Output the [x, y] coordinate of the center of the cell containing the given text.  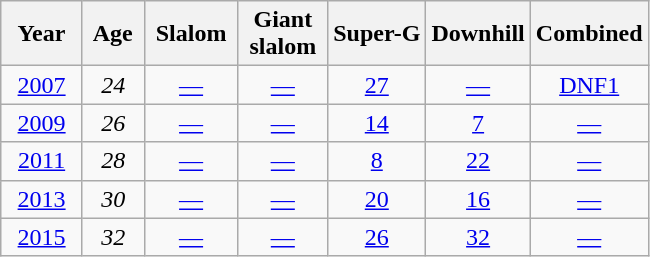
16 [478, 199]
Combined [589, 34]
2009 [42, 123]
Downhill [478, 34]
Year [42, 34]
2013 [42, 199]
14 [377, 123]
27 [377, 85]
2011 [42, 161]
8 [377, 161]
22 [478, 161]
20 [377, 199]
2007 [42, 85]
Slalom [191, 34]
Age [113, 34]
2015 [42, 237]
24 [113, 85]
30 [113, 199]
Super-G [377, 34]
28 [113, 161]
DNF1 [589, 85]
7 [478, 123]
Giant slalom [283, 34]
